Detect which cell encompasses the target text, then output its [x, y] center coordinate. 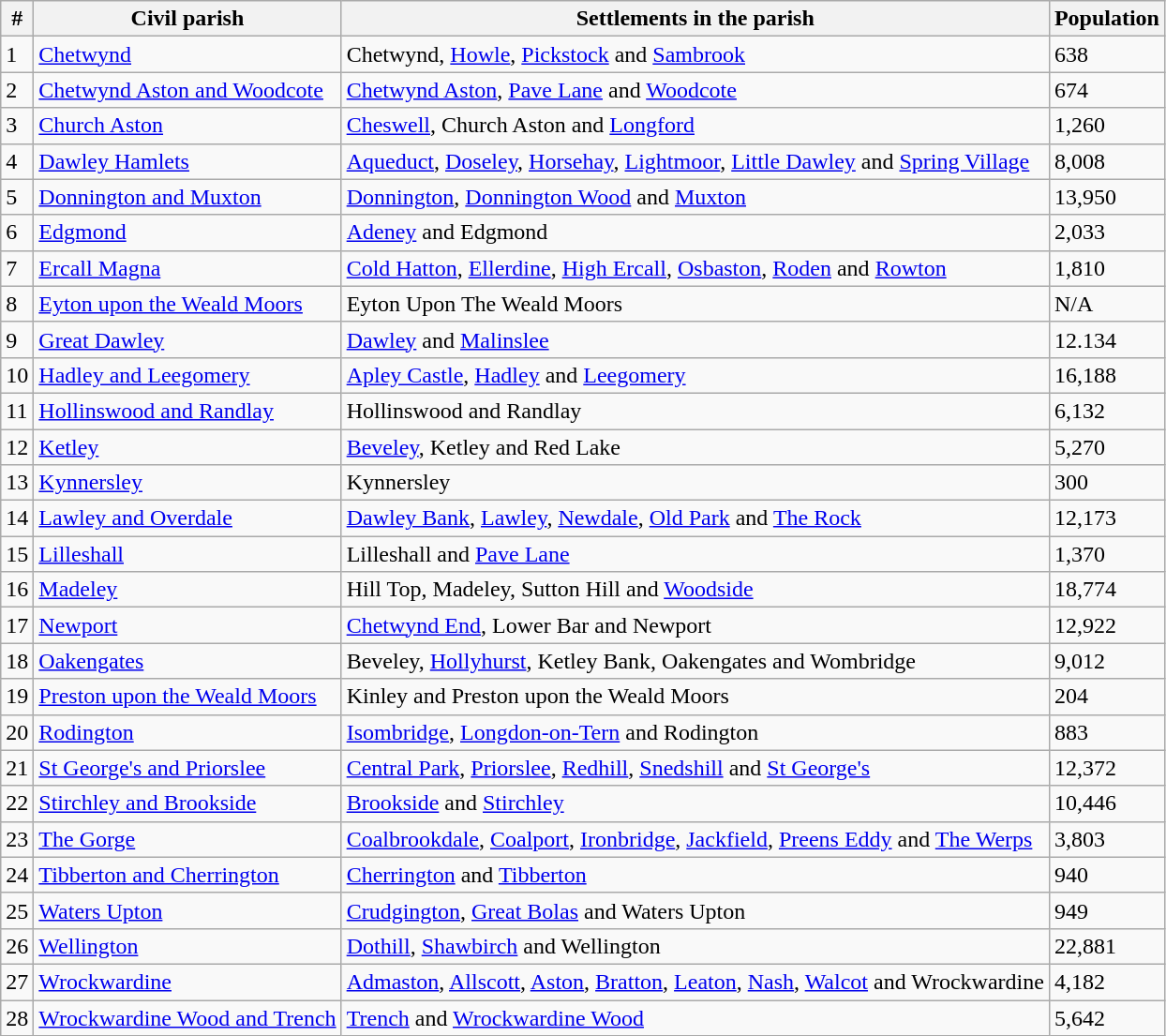
2 [17, 90]
5 [17, 197]
Eyton Upon The Weald Moors [695, 304]
19 [17, 697]
Chetwynd End, Lower Bar and Newport [695, 625]
5,642 [1106, 1017]
Central Park, Priorslee, Redhill, Snedshill and St George's [695, 768]
5,270 [1106, 447]
4,182 [1106, 982]
Crudgington, Great Bolas and Waters Upton [695, 910]
Preston upon the Weald Moors [187, 697]
25 [17, 910]
12 [17, 447]
Tibberton and Cherrington [187, 875]
204 [1106, 697]
10 [17, 375]
17 [17, 625]
16 [17, 590]
2,033 [1106, 233]
Ercall Magna [187, 268]
949 [1106, 910]
Newport [187, 625]
12.134 [1106, 339]
27 [17, 982]
26 [17, 946]
Madeley [187, 590]
22 [17, 803]
20 [17, 732]
23 [17, 839]
21 [17, 768]
674 [1106, 90]
Chetwynd Aston, Pave Lane and Woodcote [695, 90]
12,372 [1106, 768]
883 [1106, 732]
12,922 [1106, 625]
14 [17, 518]
7 [17, 268]
Settlements in the parish [695, 19]
Wrockwardine [187, 982]
22,881 [1106, 946]
1,810 [1106, 268]
Eyton upon the Weald Moors [187, 304]
St George's and Priorslee [187, 768]
Donnington, Donnington Wood and Muxton [695, 197]
1,370 [1106, 554]
Lilleshall and Pave Lane [695, 554]
Ketley [187, 447]
4 [17, 161]
28 [17, 1017]
Chetwynd, Howle, Pickstock and Sambrook [695, 54]
Brookside and Stirchley [695, 803]
# [17, 19]
Hadley and Leegomery [187, 375]
11 [17, 411]
9,012 [1106, 661]
638 [1106, 54]
N/A [1106, 304]
Wrockwardine Wood and Trench [187, 1017]
10,446 [1106, 803]
12,173 [1106, 518]
Admaston, Allscott, Aston, Bratton, Leaton, Nash, Walcot and Wrockwardine [695, 982]
Apley Castle, Hadley and Leegomery [695, 375]
Wellington [187, 946]
Isombridge, Longdon-on-Tern and Rodington [695, 732]
Cold Hatton, Ellerdine, High Ercall, Osbaston, Roden and Rowton [695, 268]
15 [17, 554]
3,803 [1106, 839]
Oakengates [187, 661]
Trench and Wrockwardine Wood [695, 1017]
The Gorge [187, 839]
Lawley and Overdale [187, 518]
Great Dawley [187, 339]
Edgmond [187, 233]
Lilleshall [187, 554]
18,774 [1106, 590]
8 [17, 304]
16,188 [1106, 375]
1 [17, 54]
Aqueduct, Doseley, Horsehay, Lightmoor, Little Dawley and Spring Village [695, 161]
Donnington and Muxton [187, 197]
Civil parish [187, 19]
Church Aston [187, 126]
Rodington [187, 732]
24 [17, 875]
Waters Upton [187, 910]
Stirchley and Brookside [187, 803]
Dawley Bank, Lawley, Newdale, Old Park and The Rock [695, 518]
Chetwynd Aston and Woodcote [187, 90]
13 [17, 483]
6,132 [1106, 411]
1,260 [1106, 126]
Cherrington and Tibberton [695, 875]
6 [17, 233]
13,950 [1106, 197]
300 [1106, 483]
Dothill, Shawbirch and Wellington [695, 946]
Dawley and Malinslee [695, 339]
Coalbrookdale, Coalport, Ironbridge, Jackfield, Preens Eddy and The Werps [695, 839]
3 [17, 126]
940 [1106, 875]
8,008 [1106, 161]
Population [1106, 19]
Cheswell, Church Aston and Longford [695, 126]
18 [17, 661]
Chetwynd [187, 54]
Adeney and Edgmond [695, 233]
Beveley, Ketley and Red Lake [695, 447]
Beveley, Hollyhurst, Ketley Bank, Oakengates and Wombridge [695, 661]
Dawley Hamlets [187, 161]
9 [17, 339]
Kinley and Preston upon the Weald Moors [695, 697]
Hill Top, Madeley, Sutton Hill and Woodside [695, 590]
